From the cell containing the given text, extract its center point as [X, Y] coordinate. 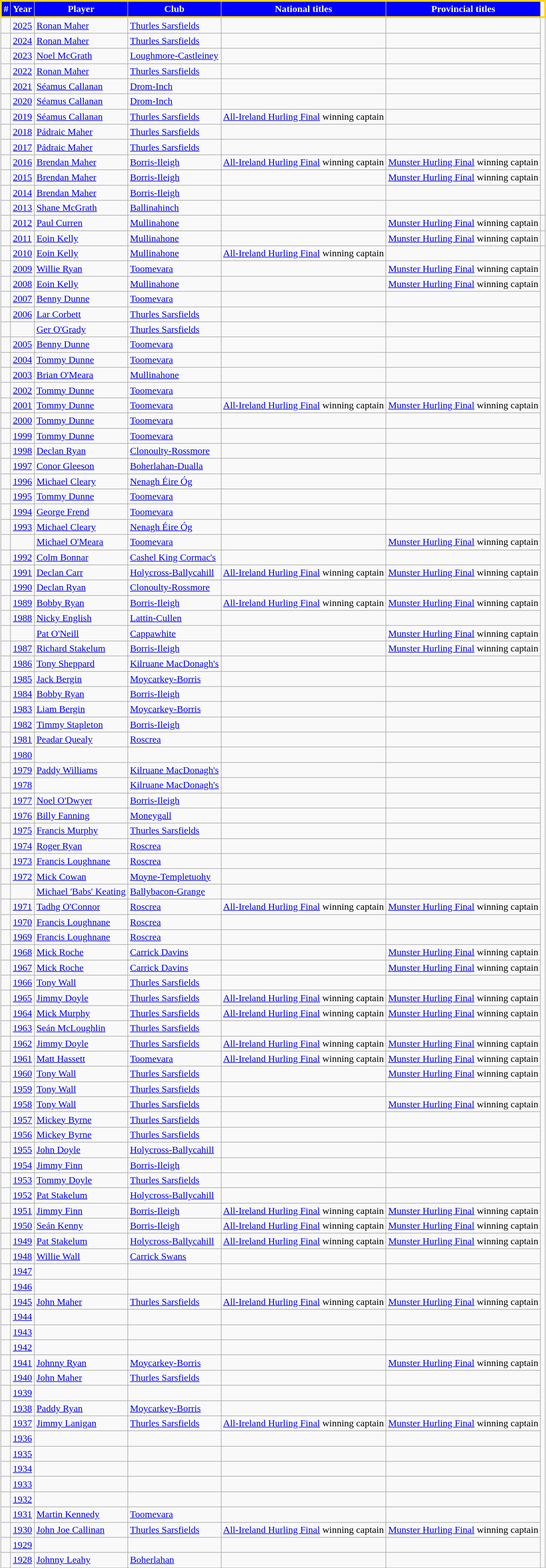
2002 [22, 390]
2024 [22, 41]
Cappawhite [174, 633]
1996 [22, 481]
1936 [22, 1439]
1995 [22, 497]
1970 [22, 922]
Liam Bergin [81, 709]
Paddy Ryan [81, 1408]
1997 [22, 466]
1980 [22, 755]
1989 [22, 603]
Michael O'Meara [81, 542]
2007 [22, 299]
1966 [22, 983]
1985 [22, 679]
1967 [22, 968]
Noel McGrath [81, 56]
2025 [22, 25]
Lattin-Cullen [174, 618]
Ger O'Grady [81, 329]
1976 [22, 816]
Carrick Swans [174, 1256]
1929 [22, 1545]
Mick Murphy [81, 1013]
1994 [22, 512]
Matt Hassett [81, 1059]
Paul Curren [81, 223]
1939 [22, 1393]
1954 [22, 1165]
1998 [22, 451]
1979 [22, 770]
Brian O'Meara [81, 375]
1968 [22, 952]
2012 [22, 223]
1938 [22, 1408]
1973 [22, 861]
1978 [22, 785]
Moneygall [174, 816]
George Frend [81, 512]
1937 [22, 1423]
Boherlahan [174, 1560]
1986 [22, 663]
1944 [22, 1317]
2004 [22, 360]
2016 [22, 162]
1958 [22, 1104]
Player [81, 9]
Tadhg O'Connor [81, 907]
Ballybacon-Grange [174, 891]
2019 [22, 117]
1953 [22, 1180]
1991 [22, 572]
1951 [22, 1211]
1975 [22, 831]
1961 [22, 1059]
2021 [22, 86]
1950 [22, 1226]
1988 [22, 618]
2006 [22, 314]
1990 [22, 588]
1982 [22, 725]
1948 [22, 1256]
Seán McLoughlin [81, 1028]
2009 [22, 269]
Noel O'Dwyer [81, 800]
1981 [22, 740]
2022 [22, 71]
2000 [22, 420]
1928 [22, 1560]
Roger Ryan [81, 846]
Johnny Ryan [81, 1362]
2003 [22, 375]
1935 [22, 1454]
Billy Fanning [81, 816]
2015 [22, 177]
2005 [22, 344]
Colm Bonnar [81, 557]
Johnny Leahy [81, 1560]
1972 [22, 876]
1942 [22, 1347]
Peadar Quealy [81, 740]
1971 [22, 907]
2001 [22, 405]
1943 [22, 1332]
Pat O'Neill [81, 633]
2011 [22, 238]
Loughmore-Castleiney [174, 56]
1949 [22, 1241]
1933 [22, 1484]
2018 [22, 132]
1934 [22, 1469]
Shane McGrath [81, 208]
Richard Stakelum [81, 648]
Francis Murphy [81, 831]
Provincial titles [463, 9]
1957 [22, 1119]
1983 [22, 709]
1993 [22, 527]
1974 [22, 846]
1992 [22, 557]
1956 [22, 1134]
Conor Gleeson [81, 466]
Willie Wall [81, 1256]
Martin Kennedy [81, 1515]
Jack Bergin [81, 679]
2017 [22, 147]
1987 [22, 648]
1977 [22, 800]
1930 [22, 1530]
1947 [22, 1271]
Ballinahinch [174, 208]
Seán Kenny [81, 1226]
1964 [22, 1013]
Club [174, 9]
2023 [22, 56]
Year [22, 9]
1952 [22, 1196]
1945 [22, 1302]
1955 [22, 1150]
1999 [22, 436]
1984 [22, 694]
1946 [22, 1287]
Moyne-Templetuohy [174, 876]
1962 [22, 1043]
National titles [304, 9]
1941 [22, 1362]
2014 [22, 193]
John Doyle [81, 1150]
Boherlahan-Dualla [174, 466]
1931 [22, 1515]
Jimmy Lanigan [81, 1423]
Declan Carr [81, 572]
Nicky English [81, 618]
1940 [22, 1378]
2008 [22, 284]
Cashel King Cormac's [174, 557]
Lar Corbett [81, 314]
2013 [22, 208]
1963 [22, 1028]
Willie Ryan [81, 269]
2020 [22, 101]
John Joe Callinan [81, 1530]
Michael 'Babs' Keating [81, 891]
2010 [22, 253]
Tommy Doyle [81, 1180]
# [6, 9]
Tony Sheppard [81, 663]
Paddy Williams [81, 770]
1965 [22, 998]
1959 [22, 1089]
1969 [22, 937]
1960 [22, 1074]
Timmy Stapleton [81, 725]
Mick Cowan [81, 876]
1932 [22, 1499]
